From the cell containing the given text, extract its center point as [x, y] coordinate. 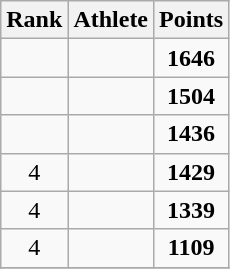
Rank [34, 20]
1109 [192, 248]
1504 [192, 96]
Athlete [111, 20]
Points [192, 20]
1436 [192, 134]
1646 [192, 58]
1429 [192, 172]
1339 [192, 210]
